Locate the cell with the specified text and output its [x, y] center coordinate. 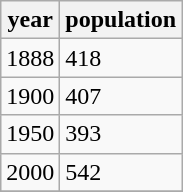
population [121, 20]
542 [121, 172]
418 [121, 58]
407 [121, 96]
year [30, 20]
1950 [30, 134]
393 [121, 134]
1900 [30, 96]
2000 [30, 172]
1888 [30, 58]
